Output the (X, Y) coordinate of the center of the cell containing the given text.  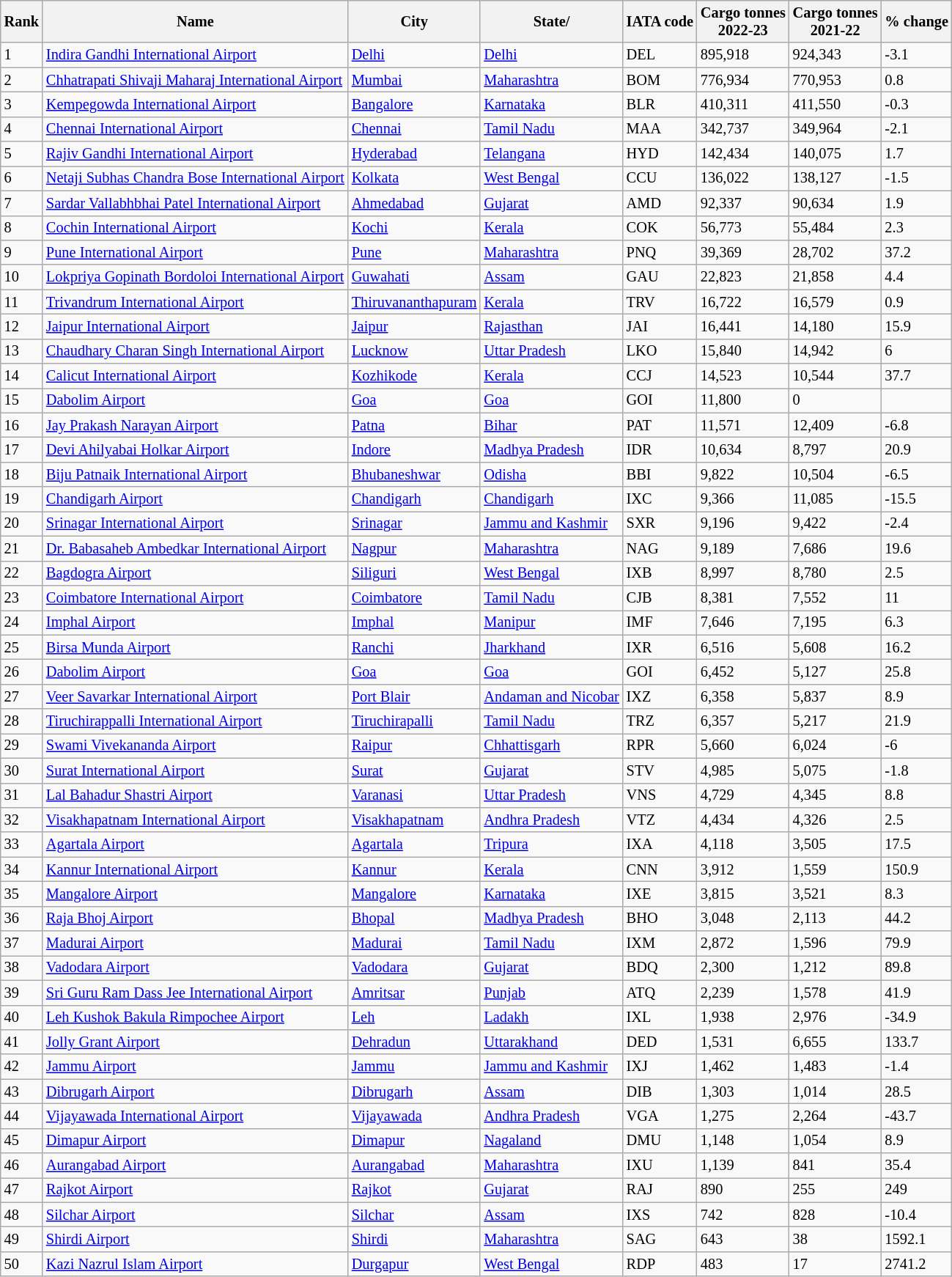
Surat (415, 770)
35 (22, 894)
Patna (415, 425)
Dimapur Airport (195, 1141)
CNN (660, 869)
255 (835, 1190)
City (415, 21)
18 (22, 474)
5 (22, 154)
-6.5 (917, 474)
BHO (660, 919)
21.9 (917, 721)
0.8 (917, 80)
Raja Bhoj Airport (195, 919)
Nagaland (551, 1141)
89.8 (917, 968)
Dehradun (415, 1042)
Lokpriya Gopinath Bordoloi International Airport (195, 277)
2741.2 (917, 1264)
4.4 (917, 277)
924,343 (835, 55)
841 (835, 1166)
40 (22, 1017)
28,702 (835, 252)
Vijayawada International Airport (195, 1116)
IXM (660, 943)
14 (22, 376)
142,434 (743, 154)
Jharkhand (551, 647)
AMD (660, 203)
1592.1 (917, 1240)
Sri Guru Ram Dass Jee International Airport (195, 993)
21 (22, 548)
5,660 (743, 746)
Agartala Airport (195, 844)
19.6 (917, 548)
8.3 (917, 894)
15,840 (743, 351)
0 (835, 400)
Kannur International Airport (195, 869)
IXJ (660, 1067)
Chhattisgarh (551, 746)
136,022 (743, 178)
IXC (660, 499)
Varanasi (415, 795)
9,196 (743, 523)
411,550 (835, 104)
34 (22, 869)
Ranchi (415, 647)
16,579 (835, 302)
4 (22, 129)
3,521 (835, 894)
Uttarakhand (551, 1042)
SXR (660, 523)
Calicut International Airport (195, 376)
5,608 (835, 647)
4,434 (743, 820)
-2.4 (917, 523)
BBI (660, 474)
7 (22, 203)
VTZ (660, 820)
Chhatrapati Shivaji Maharaj International Airport (195, 80)
GAU (660, 277)
Biju Patnaik International Airport (195, 474)
Andaman and Nicobar (551, 696)
138,127 (835, 178)
0.9 (917, 302)
890 (743, 1190)
1 (22, 55)
Siliguri (415, 573)
Bangalore (415, 104)
2,976 (835, 1017)
Chaudhary Charan Singh International Airport (195, 351)
28.5 (917, 1092)
10,634 (743, 449)
Kazi Nazrul Islam Airport (195, 1264)
Swami Vivekananda Airport (195, 746)
1,212 (835, 968)
Veer Savarkar International Airport (195, 696)
4,345 (835, 795)
IXA (660, 844)
19 (22, 499)
VNS (660, 795)
5,217 (835, 721)
24 (22, 622)
Jammu (415, 1067)
IXS (660, 1215)
BLR (660, 104)
Bihar (551, 425)
1,531 (743, 1042)
RPR (660, 746)
32 (22, 820)
Mangalore Airport (195, 894)
7,552 (835, 597)
3,048 (743, 919)
STV (660, 770)
1,303 (743, 1092)
4,985 (743, 770)
DEL (660, 55)
Pune International Airport (195, 252)
41.9 (917, 993)
Visakhapatnam International Airport (195, 820)
IATA code (660, 21)
33 (22, 844)
Madurai Airport (195, 943)
RDP (660, 1264)
8,780 (835, 573)
MAA (660, 129)
Dibrugarh (415, 1092)
Tiruchirappalli International Airport (195, 721)
11,085 (835, 499)
3,815 (743, 894)
39 (22, 993)
6,024 (835, 746)
Imphal Airport (195, 622)
-43.7 (917, 1116)
DMU (660, 1141)
1,148 (743, 1141)
NAG (660, 548)
27 (22, 696)
14,523 (743, 376)
1,014 (835, 1092)
22 (22, 573)
483 (743, 1264)
Imphal (415, 622)
12,409 (835, 425)
47 (22, 1190)
Bhubaneshwar (415, 474)
55,484 (835, 228)
2,113 (835, 919)
Dimapur (415, 1141)
Lal Bahadur Shastri Airport (195, 795)
Tiruchirapalli (415, 721)
3,912 (743, 869)
-1.8 (917, 770)
140,075 (835, 154)
9,422 (835, 523)
8.8 (917, 795)
% change (917, 21)
1,054 (835, 1141)
-2.1 (917, 129)
Vadodara Airport (195, 968)
Chandigarh Airport (195, 499)
DED (660, 1042)
16,441 (743, 326)
CJB (660, 597)
HYD (660, 154)
1,938 (743, 1017)
Jolly Grant Airport (195, 1042)
37.7 (917, 376)
2,300 (743, 968)
133.7 (917, 1042)
-34.9 (917, 1017)
-0.3 (917, 104)
14,180 (835, 326)
9,822 (743, 474)
Leh (415, 1017)
IXB (660, 573)
249 (917, 1190)
Rajkot Airport (195, 1190)
Jay Prakash Narayan Airport (195, 425)
State/ (551, 21)
12 (22, 326)
22,823 (743, 277)
-1.5 (917, 178)
48 (22, 1215)
1,462 (743, 1067)
Bagdogra Airport (195, 573)
Kolkata (415, 178)
776,934 (743, 80)
Rajasthan (551, 326)
Kannur (415, 869)
35.4 (917, 1166)
6,516 (743, 647)
IXE (660, 894)
Bhopal (415, 919)
30 (22, 770)
1,596 (835, 943)
9,366 (743, 499)
Birsa Munda Airport (195, 647)
6,358 (743, 696)
3 (22, 104)
Punjab (551, 993)
46 (22, 1166)
Kempegowda International Airport (195, 104)
-1.4 (917, 1067)
9 (22, 252)
21,858 (835, 277)
828 (835, 1215)
Trivandrum International Airport (195, 302)
Surat International Airport (195, 770)
37 (22, 943)
SAG (660, 1240)
Jaipur International Airport (195, 326)
349,964 (835, 129)
IXU (660, 1166)
770,953 (835, 80)
49 (22, 1240)
Silchar Airport (195, 1215)
Ladakh (551, 1017)
1,559 (835, 869)
Port Blair (415, 696)
45 (22, 1141)
Kozhikode (415, 376)
10,504 (835, 474)
TRV (660, 302)
Srinagar (415, 523)
Cochin International Airport (195, 228)
6,655 (835, 1042)
Ahmedabad (415, 203)
7,646 (743, 622)
Aurangabad (415, 1166)
ATQ (660, 993)
8,381 (743, 597)
BDQ (660, 968)
Rajiv Gandhi International Airport (195, 154)
36 (22, 919)
Name (195, 21)
5,127 (835, 671)
1.9 (917, 203)
8,997 (743, 573)
Pune (415, 252)
44 (22, 1116)
56,773 (743, 228)
Durgapur (415, 1264)
79.9 (917, 943)
6.3 (917, 622)
IXL (660, 1017)
4,118 (743, 844)
9,189 (743, 548)
4,729 (743, 795)
Dibrugarh Airport (195, 1092)
16,722 (743, 302)
13 (22, 351)
Hyderabad (415, 154)
1,483 (835, 1067)
16 (22, 425)
50 (22, 1264)
BOM (660, 80)
Amritsar (415, 993)
Srinagar International Airport (195, 523)
26 (22, 671)
Indira Gandhi International Airport (195, 55)
Chennai International Airport (195, 129)
Cargo tonnes 2022-23 (743, 21)
43 (22, 1092)
1,139 (743, 1166)
VGA (660, 1116)
17.5 (917, 844)
Jammu Airport (195, 1067)
CCJ (660, 376)
JAI (660, 326)
23 (22, 597)
6,357 (743, 721)
Rajkot (415, 1190)
11,800 (743, 400)
44.2 (917, 919)
Odisha (551, 474)
Coimbatore International Airport (195, 597)
2.3 (917, 228)
Cargo tonnes 2021-22 (835, 21)
2 (22, 80)
2,872 (743, 943)
TRZ (660, 721)
2,264 (835, 1116)
RAJ (660, 1190)
1.7 (917, 154)
-10.4 (917, 1215)
895,918 (743, 55)
39,369 (743, 252)
2,239 (743, 993)
Sardar Vallabhbhai Patel International Airport (195, 203)
Mangalore (415, 894)
15.9 (917, 326)
Dr. Babasaheb Ambedkar International Airport (195, 548)
20 (22, 523)
COK (660, 228)
Jaipur (415, 326)
Madurai (415, 943)
Devi Ahilyabai Holkar Airport (195, 449)
41 (22, 1042)
1,578 (835, 993)
10,544 (835, 376)
Lucknow (415, 351)
92,337 (743, 203)
-6 (917, 746)
Chennai (415, 129)
1,275 (743, 1116)
LKO (660, 351)
IMF (660, 622)
Mumbai (415, 80)
5,837 (835, 696)
Kochi (415, 228)
Tripura (551, 844)
Thiruvananthapuram (415, 302)
IDR (660, 449)
37.2 (917, 252)
Netaji Subhas Chandra Bose International Airport (195, 178)
8 (22, 228)
-15.5 (917, 499)
Indore (415, 449)
6,452 (743, 671)
16.2 (917, 647)
Agartala (415, 844)
7,686 (835, 548)
Raipur (415, 746)
Aurangabad Airport (195, 1166)
20.9 (917, 449)
Vadodara (415, 968)
PAT (660, 425)
DIB (660, 1092)
342,737 (743, 129)
Nagpur (415, 548)
Shirdi (415, 1240)
Leh Kushok Bakula Rimpochee Airport (195, 1017)
IXR (660, 647)
29 (22, 746)
Shirdi Airport (195, 1240)
Telangana (551, 154)
7,195 (835, 622)
14,942 (835, 351)
4,326 (835, 820)
CCU (660, 178)
IXZ (660, 696)
Rank (22, 21)
Silchar (415, 1215)
-3.1 (917, 55)
8,797 (835, 449)
643 (743, 1240)
-6.8 (917, 425)
25 (22, 647)
PNQ (660, 252)
742 (743, 1215)
150.9 (917, 869)
410,311 (743, 104)
Guwahati (415, 277)
Vijayawada (415, 1116)
31 (22, 795)
28 (22, 721)
Manipur (551, 622)
Visakhapatnam (415, 820)
10 (22, 277)
3,505 (835, 844)
5,075 (835, 770)
Coimbatore (415, 597)
11,571 (743, 425)
15 (22, 400)
42 (22, 1067)
90,634 (835, 203)
25.8 (917, 671)
